Return (X, Y) of the center of cell containing provided text 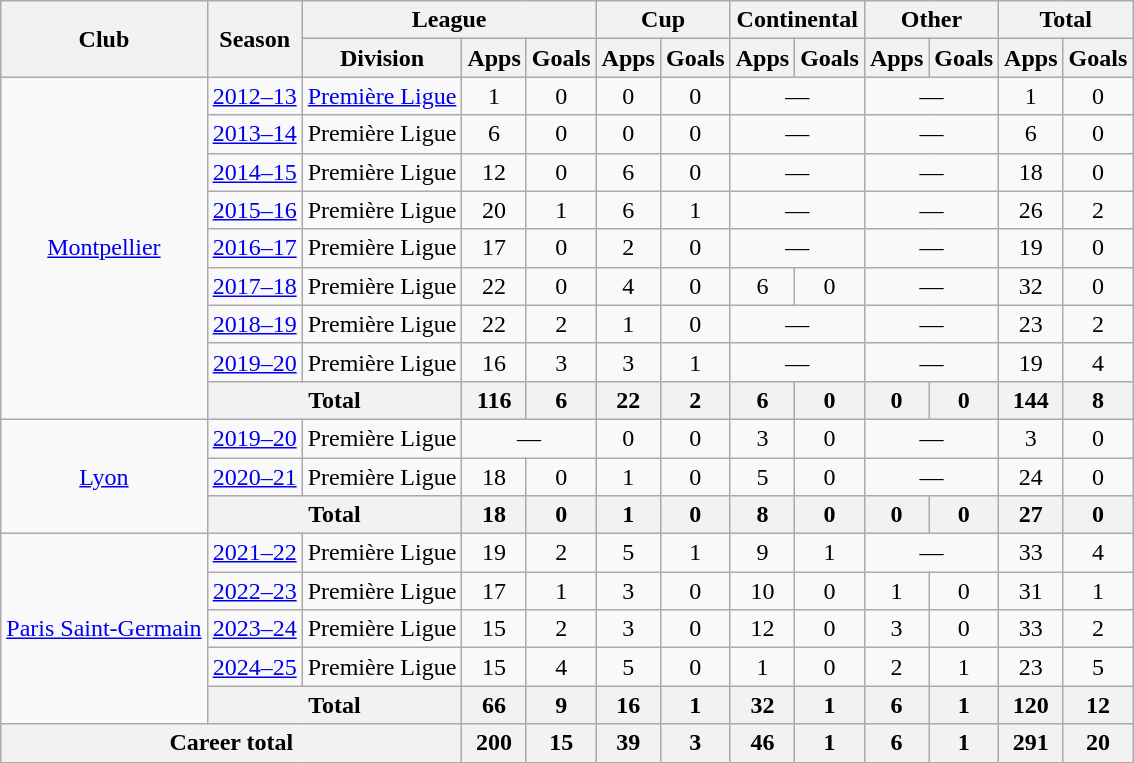
2024–25 (254, 667)
2014–15 (254, 172)
10 (762, 591)
2020–21 (254, 477)
2013–14 (254, 134)
League (449, 20)
200 (494, 743)
46 (762, 743)
2015–16 (254, 210)
26 (1031, 210)
2023–24 (254, 629)
2021–22 (254, 553)
24 (1031, 477)
Other (931, 20)
2022–23 (254, 591)
Lyon (104, 476)
Montpellier (104, 248)
66 (494, 705)
291 (1031, 743)
Paris Saint-Germain (104, 629)
2016–17 (254, 248)
2012–13 (254, 96)
Club (104, 39)
2017–18 (254, 286)
120 (1031, 705)
144 (1031, 400)
Division (382, 58)
Cup (663, 20)
Career total (232, 743)
27 (1031, 515)
Season (254, 39)
116 (494, 400)
2018–19 (254, 324)
31 (1031, 591)
39 (628, 743)
Continental (797, 20)
